Capture the cell that displays the provided text and extract its [x, y] central coordinate. 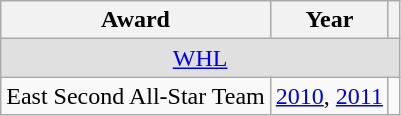
WHL [200, 58]
East Second All-Star Team [136, 96]
Award [136, 20]
Year [329, 20]
2010, 2011 [329, 96]
